Return (x, y) of the center of cell containing provided text 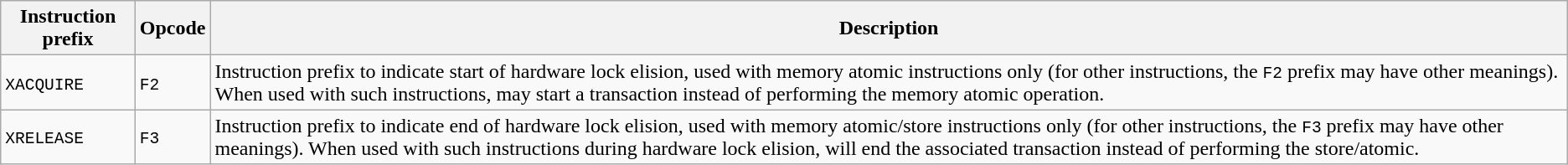
F2 (173, 82)
F3 (173, 137)
Instruction prefix (68, 28)
XRELEASE (68, 137)
Description (889, 28)
Opcode (173, 28)
XACQUIRE (68, 82)
